Identify which cell holds the provided text, then report its [X, Y] central coordinate. 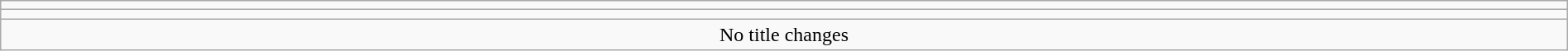
No title changes [784, 35]
